Capture the cell that displays the provided text and extract its (x, y) central coordinate. 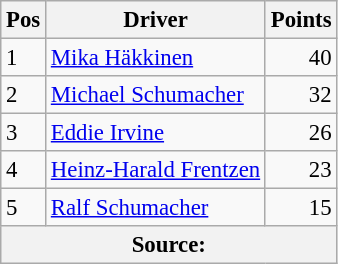
4 (24, 170)
Michael Schumacher (156, 95)
Driver (156, 20)
Points (300, 20)
Mika Häkkinen (156, 58)
3 (24, 133)
Pos (24, 20)
40 (300, 58)
32 (300, 95)
Source: (169, 245)
23 (300, 170)
1 (24, 58)
15 (300, 208)
Heinz-Harald Frentzen (156, 170)
26 (300, 133)
Eddie Irvine (156, 133)
Ralf Schumacher (156, 208)
5 (24, 208)
2 (24, 95)
